Detect which cell encompasses the target text, then output its (x, y) center coordinate. 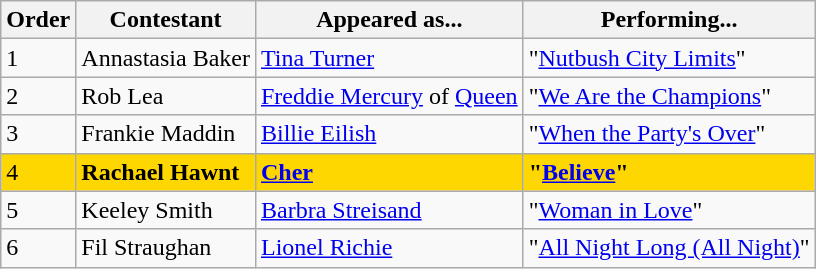
3 (38, 134)
"When the Party's Over" (669, 134)
Frankie Maddin (166, 134)
Freddie Mercury of Queen (389, 96)
Fil Straughan (166, 248)
Billie Eilish (389, 134)
Rob Lea (166, 96)
"Nutbush City Limits" (669, 58)
Barbra Streisand (389, 210)
Appeared as... (389, 20)
5 (38, 210)
Order (38, 20)
"Woman in Love" (669, 210)
4 (38, 172)
Rachael Hawnt (166, 172)
"All Night Long (All Night)" (669, 248)
Performing... (669, 20)
"Believe" (669, 172)
"We Are the Champions" (669, 96)
2 (38, 96)
Lionel Richie (389, 248)
Tina Turner (389, 58)
1 (38, 58)
Contestant (166, 20)
6 (38, 248)
Annastasia Baker (166, 58)
Keeley Smith (166, 210)
Cher (389, 172)
